Locate the cell with the specified text and output its (X, Y) center coordinate. 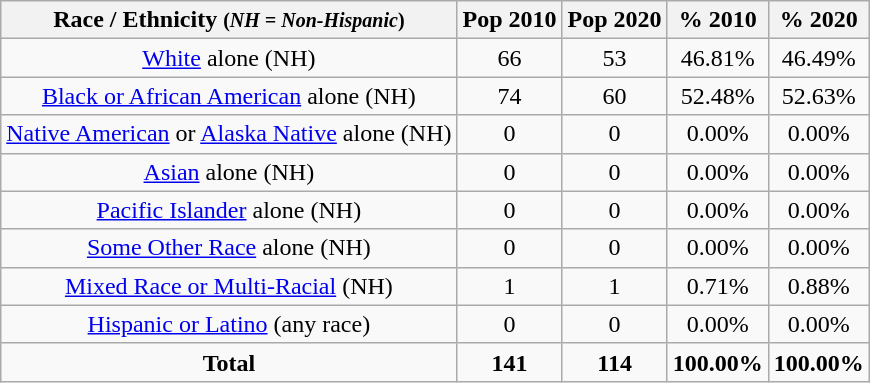
White alone (NH) (229, 58)
Pop 2010 (510, 20)
Hispanic or Latino (any race) (229, 324)
Native American or Alaska Native alone (NH) (229, 134)
0.88% (818, 286)
53 (614, 58)
Total (229, 362)
Pop 2020 (614, 20)
74 (510, 96)
Black or African American alone (NH) (229, 96)
% 2010 (718, 20)
% 2020 (818, 20)
Pacific Islander alone (NH) (229, 210)
Asian alone (NH) (229, 172)
114 (614, 362)
52.63% (818, 96)
Mixed Race or Multi-Racial (NH) (229, 286)
46.81% (718, 58)
Some Other Race alone (NH) (229, 248)
0.71% (718, 286)
60 (614, 96)
52.48% (718, 96)
141 (510, 362)
46.49% (818, 58)
66 (510, 58)
Race / Ethnicity (NH = Non-Hispanic) (229, 20)
